Return the [X, Y] coordinate for the center point of the cell that contains the specified text.  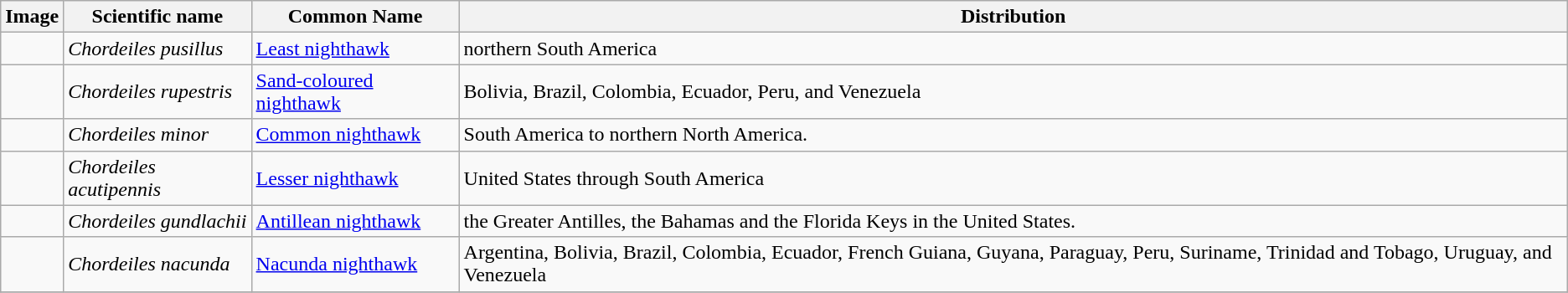
South America to northern North America. [1014, 135]
United States through South America [1014, 177]
Lesser nighthawk [355, 177]
Argentina, Bolivia, Brazil, Colombia, Ecuador, French Guiana, Guyana, Paraguay, Peru, Suriname, Trinidad and Tobago, Uruguay, and Venezuela [1014, 265]
Image [32, 17]
Antillean nighthawk [355, 221]
Sand-coloured nighthawk [355, 92]
Chordeiles gundlachii [157, 221]
Chordeiles minor [157, 135]
northern South America [1014, 49]
Chordeiles acutipennis [157, 177]
Common Name [355, 17]
the Greater Antilles, the Bahamas and the Florida Keys in the United States. [1014, 221]
Least nighthawk [355, 49]
Nacunda nighthawk [355, 265]
Chordeiles rupestris [157, 92]
Chordeiles nacunda [157, 265]
Bolivia, Brazil, Colombia, Ecuador, Peru, and Venezuela [1014, 92]
Chordeiles pusillus [157, 49]
Scientific name [157, 17]
Common nighthawk [355, 135]
Distribution [1014, 17]
